Detect which cell encompasses the target text, then output its [x, y] center coordinate. 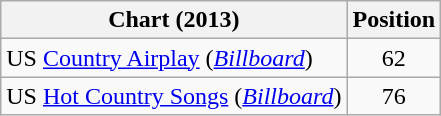
Position [394, 20]
62 [394, 58]
Chart (2013) [174, 20]
76 [394, 96]
US Hot Country Songs (Billboard) [174, 96]
US Country Airplay (Billboard) [174, 58]
